Determine the (X, Y) coordinate at the center of the cell enclosing the given text.  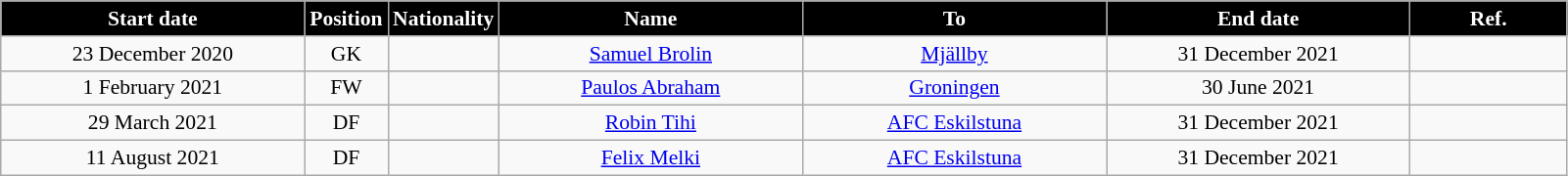
Name (650, 19)
11 August 2021 (153, 158)
To (954, 19)
Felix Melki (650, 158)
Ref. (1489, 19)
29 March 2021 (153, 123)
1 February 2021 (153, 88)
Paulos Abraham (650, 88)
End date (1259, 19)
Robin Tihi (650, 123)
Samuel Brolin (650, 54)
GK (347, 54)
Position (347, 19)
23 December 2020 (153, 54)
30 June 2021 (1259, 88)
Mjällby (954, 54)
Nationality (443, 19)
Groningen (954, 88)
FW (347, 88)
Start date (153, 19)
